From the cell containing the given text, extract its center point as (x, y) coordinate. 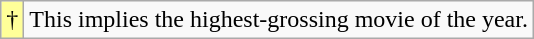
This implies the highest-grossing movie of the year. (279, 20)
† (12, 20)
